Capture the cell that displays the provided text and extract its [x, y] central coordinate. 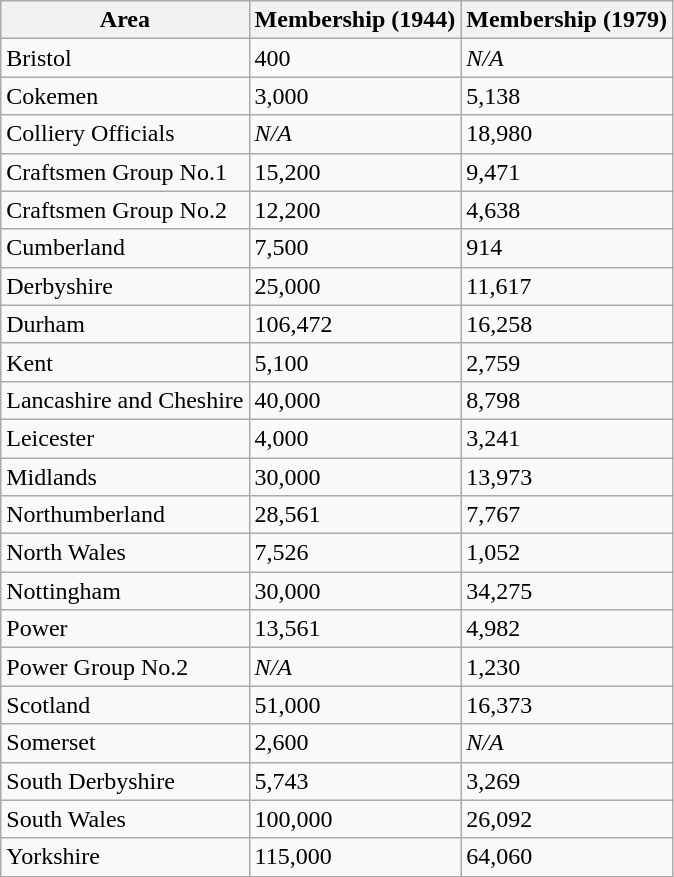
2,759 [567, 362]
5,138 [567, 96]
400 [355, 58]
North Wales [125, 553]
7,526 [355, 553]
Durham [125, 324]
Cumberland [125, 248]
13,973 [567, 477]
Nottingham [125, 591]
Power Group No.2 [125, 667]
Kent [125, 362]
South Derbyshire [125, 781]
3,269 [567, 781]
Membership (1944) [355, 20]
Lancashire and Cheshire [125, 400]
Scotland [125, 705]
13,561 [355, 629]
18,980 [567, 134]
Power [125, 629]
Cokemen [125, 96]
40,000 [355, 400]
1,230 [567, 667]
7,500 [355, 248]
9,471 [567, 172]
3,000 [355, 96]
64,060 [567, 857]
11,617 [567, 286]
16,258 [567, 324]
Craftsmen Group No.2 [125, 210]
12,200 [355, 210]
4,000 [355, 438]
1,052 [567, 553]
Area [125, 20]
Craftsmen Group No.1 [125, 172]
Somerset [125, 743]
South Wales [125, 819]
16,373 [567, 705]
8,798 [567, 400]
115,000 [355, 857]
100,000 [355, 819]
28,561 [355, 515]
3,241 [567, 438]
106,472 [355, 324]
26,092 [567, 819]
Yorkshire [125, 857]
25,000 [355, 286]
51,000 [355, 705]
Leicester [125, 438]
Bristol [125, 58]
4,638 [567, 210]
Midlands [125, 477]
Northumberland [125, 515]
34,275 [567, 591]
7,767 [567, 515]
5,100 [355, 362]
Membership (1979) [567, 20]
Colliery Officials [125, 134]
2,600 [355, 743]
914 [567, 248]
15,200 [355, 172]
5,743 [355, 781]
4,982 [567, 629]
Derbyshire [125, 286]
